Return [x, y] of the center of cell containing provided text 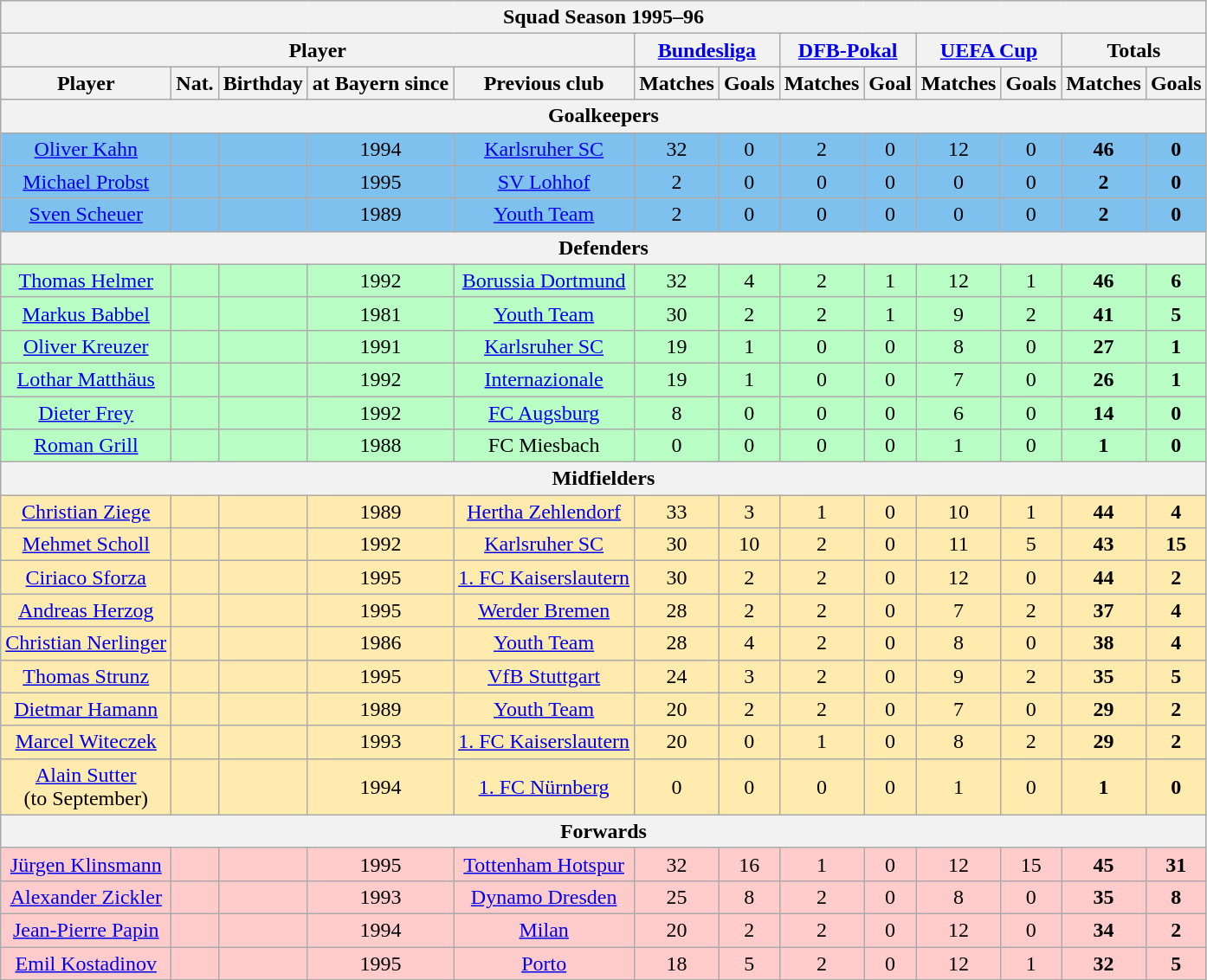
Christian Ziege [87, 512]
Mehmet Scholl [87, 545]
1981 [380, 313]
16 [749, 864]
Birthday [263, 83]
Oliver Kreuzer [87, 346]
Tottenham Hotspur [544, 864]
Oliver Kahn [87, 149]
1. FC Nürnberg [544, 786]
Roman Grill [87, 446]
Jean-Pierre Papin [87, 930]
25 [677, 897]
43 [1104, 545]
Nat. [195, 83]
at Bayern since [380, 83]
33 [677, 512]
45 [1104, 864]
Midfielders [603, 479]
Michael Probst [87, 182]
Werder Bremen [544, 610]
Porto [544, 964]
Thomas Helmer [87, 280]
Totals [1134, 50]
Forwards [603, 831]
1988 [380, 446]
Hertha Zehlendorf [544, 512]
Sven Scheuer [87, 215]
Ciriaco Sforza [87, 577]
Emil Kostadinov [87, 964]
Lothar Matthäus [87, 379]
Defenders [603, 248]
Previous club [544, 83]
34 [1104, 930]
Bundesliga [707, 50]
Goal [890, 83]
Thomas Strunz [87, 676]
Dieter Frey [87, 413]
FC Augsburg [544, 413]
Goalkeepers [603, 116]
1986 [380, 643]
Squad Season 1995–96 [603, 17]
Marcel Witeczek [87, 742]
FC Miesbach [544, 446]
VfB Stuttgart [544, 676]
11 [958, 545]
Internazionale [544, 379]
14 [1104, 413]
37 [1104, 610]
DFB-Pokal [848, 50]
Jürgen Klinsmann [87, 864]
31 [1176, 864]
24 [677, 676]
18 [677, 964]
Dynamo Dresden [544, 897]
Markus Babbel [87, 313]
26 [1104, 379]
38 [1104, 643]
Alain Sutter(to September) [87, 786]
Christian Nerlinger [87, 643]
Andreas Herzog [87, 610]
SV Lohhof [544, 182]
Milan [544, 930]
Dietmar Hamann [87, 709]
UEFA Cup [989, 50]
41 [1104, 313]
27 [1104, 346]
Alexander Zickler [87, 897]
1991 [380, 346]
Borussia Dortmund [544, 280]
